Return the (x, y) coordinate for the center point of the cell that contains the specified text.  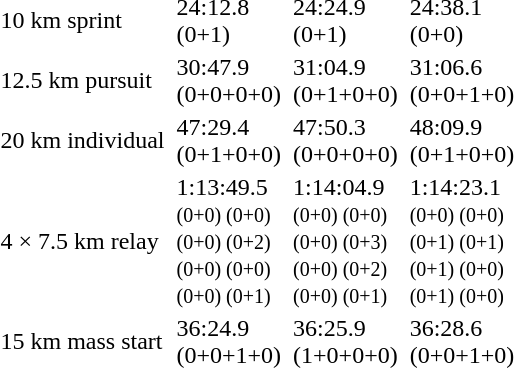
47:29.4(0+1+0+0) (229, 140)
31:04.9(0+1+0+0) (346, 80)
47:50.3(0+0+0+0) (346, 140)
1:14:04.9(0+0) (0+0)(0+0) (0+3)(0+0) (0+2)(0+0) (0+1) (346, 241)
1:13:49.5(0+0) (0+0)(0+0) (0+2)(0+0) (0+0)(0+0) (0+1) (229, 241)
30:47.9(0+0+0+0) (229, 80)
